Pinpoint the cell where the given text exists, returning its (x, y) midpoint coordinate. 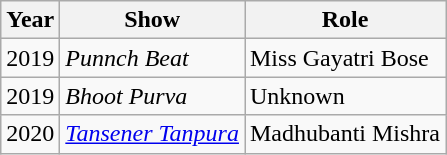
Miss Gayatri Bose (344, 58)
Punnch Beat (152, 58)
Madhubanti Mishra (344, 134)
Year (30, 20)
Unknown (344, 96)
Role (344, 20)
Tansener Tanpura (152, 134)
Show (152, 20)
2020 (30, 134)
Bhoot Purva (152, 96)
